Scan for the cell matching the given text and deliver its [x, y] coordinate at center. 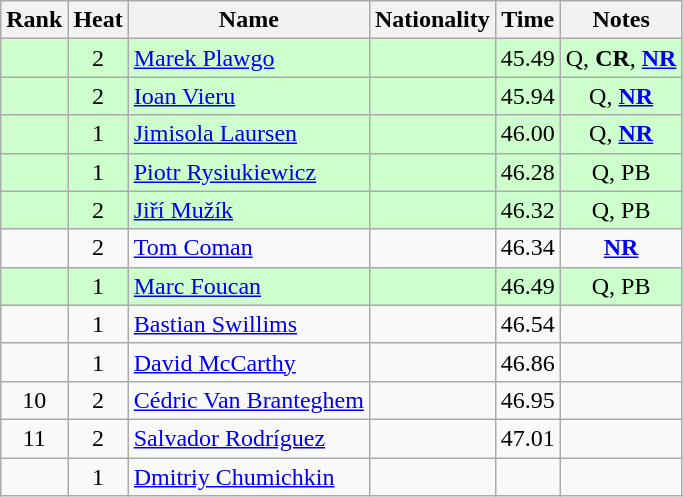
46.49 [528, 286]
NR [621, 248]
46.32 [528, 210]
46.95 [528, 400]
45.49 [528, 58]
Notes [621, 20]
45.94 [528, 96]
46.86 [528, 362]
Time [528, 20]
Heat [98, 20]
Q, CR, NR [621, 58]
David McCarthy [248, 362]
11 [34, 438]
Marek Plawgo [248, 58]
Rank [34, 20]
10 [34, 400]
Marc Foucan [248, 286]
Jiří Mužík [248, 210]
Nationality [432, 20]
Dmitriy Chumichkin [248, 477]
Piotr Rysiukiewicz [248, 172]
Name [248, 20]
Salvador Rodríguez [248, 438]
Cédric Van Branteghem [248, 400]
Jimisola Laursen [248, 134]
Ioan Vieru [248, 96]
46.28 [528, 172]
46.54 [528, 324]
Bastian Swillims [248, 324]
46.00 [528, 134]
47.01 [528, 438]
46.34 [528, 248]
Tom Coman [248, 248]
